Capture the cell that displays the provided text and extract its [x, y] central coordinate. 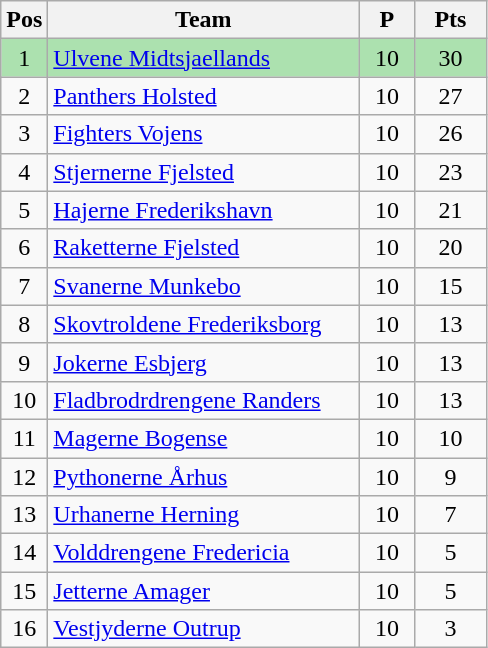
27 [450, 96]
21 [450, 210]
8 [24, 324]
Magerne Bogense [204, 438]
23 [450, 172]
Vestjyderne Outrup [204, 629]
16 [24, 629]
Fladbrodrdrengene Randers [204, 400]
20 [450, 248]
P [387, 20]
Ulvene Midtsjaellands [204, 58]
14 [24, 553]
Jetterne Amager [204, 591]
11 [24, 438]
Panthers Holsted [204, 96]
1 [24, 58]
Urhanerne Herning [204, 515]
Pos [24, 20]
26 [450, 134]
2 [24, 96]
Stjernerne Fjelsted [204, 172]
Jokerne Esbjerg [204, 362]
Team [204, 20]
Skovtroldene Frederiksborg [204, 324]
Fighters Vojens [204, 134]
Svanerne Munkebo [204, 286]
Hajerne Frederikshavn [204, 210]
30 [450, 58]
4 [24, 172]
6 [24, 248]
12 [24, 477]
Pythonerne Århus [204, 477]
Volddrengene Fredericia [204, 553]
Raketterne Fjelsted [204, 248]
Pts [450, 20]
